Pinpoint the cell where the given text exists, returning its [X, Y] midpoint coordinate. 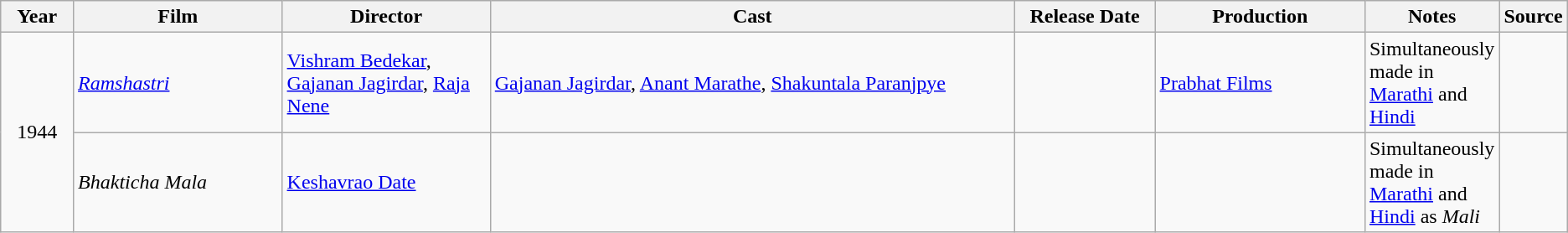
Director [386, 17]
Keshavrao Date [386, 183]
Film [178, 17]
Ramshastri [178, 82]
Bhakticha Mala [178, 183]
Vishram Bedekar, Gajanan Jagirdar, Raja Nene [386, 82]
Source [1533, 17]
Simultaneously made in Marathi and Hindi [1431, 82]
Gajanan Jagirdar, Anant Marathe, Shakuntala Paranjpye [752, 82]
Release Date [1085, 17]
Year [37, 17]
Notes [1431, 17]
Production [1260, 17]
Prabhat Films [1260, 82]
1944 [37, 132]
Cast [752, 17]
Simultaneously made in Marathi and Hindi as Mali [1431, 183]
